Extract the [X, Y] coordinate from the center of the cell holding the provided text.  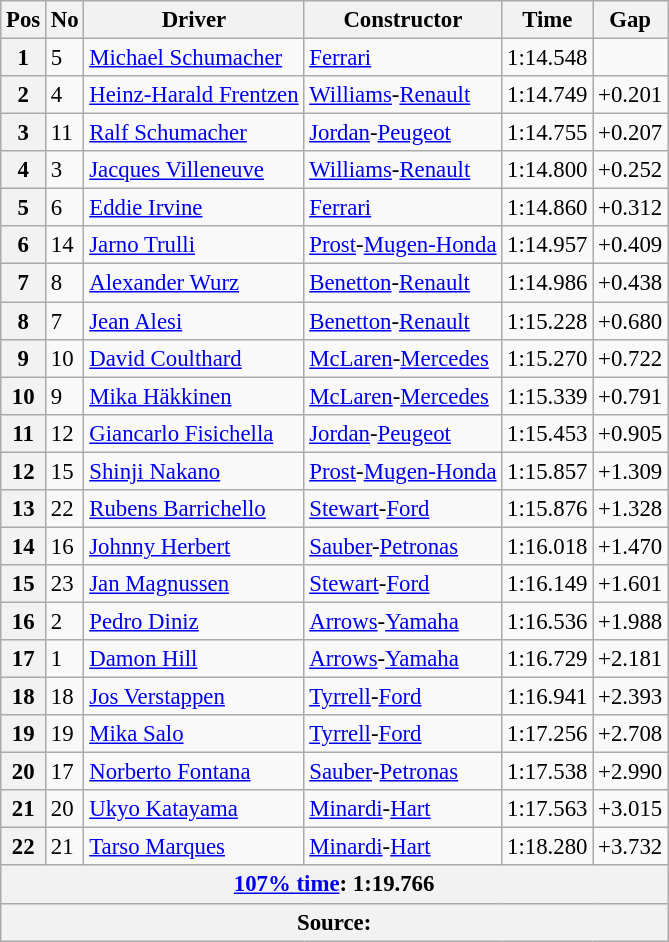
Time [548, 20]
1:14.800 [548, 170]
+3.015 [630, 809]
Giancarlo Fisichella [194, 433]
Shinji Nakano [194, 471]
1:17.256 [548, 734]
1:15.228 [548, 321]
1:16.018 [548, 546]
Source: [334, 922]
+1.988 [630, 621]
1:16.729 [548, 659]
107% time: 1:19.766 [334, 885]
Gap [630, 20]
13 [24, 509]
Tarso Marques [194, 847]
Eddie Irvine [194, 208]
1:14.860 [548, 208]
+0.722 [630, 358]
Heinz-Harald Frentzen [194, 95]
Mika Häkkinen [194, 396]
+0.201 [630, 95]
No [65, 20]
David Coulthard [194, 358]
+0.438 [630, 283]
Jos Verstappen [194, 697]
+0.409 [630, 245]
+0.680 [630, 321]
1:16.536 [548, 621]
1:17.538 [548, 772]
1:17.563 [548, 809]
1:15.876 [548, 509]
+2.708 [630, 734]
Pedro Diniz [194, 621]
+1.470 [630, 546]
+1.328 [630, 509]
+0.312 [630, 208]
1:15.453 [548, 433]
Jan Magnussen [194, 584]
1:14.749 [548, 95]
1:15.339 [548, 396]
Ukyo Katayama [194, 809]
Mika Salo [194, 734]
+1.601 [630, 584]
1:16.149 [548, 584]
1:18.280 [548, 847]
1:16.941 [548, 697]
1:14.957 [548, 245]
Pos [24, 20]
Michael Schumacher [194, 58]
1:14.548 [548, 58]
Constructor [403, 20]
Johnny Herbert [194, 546]
+0.905 [630, 433]
1:14.986 [548, 283]
Jean Alesi [194, 321]
+0.252 [630, 170]
+3.732 [630, 847]
+2.393 [630, 697]
Norberto Fontana [194, 772]
Driver [194, 20]
+0.207 [630, 133]
+1.309 [630, 471]
Jarno Trulli [194, 245]
1:14.755 [548, 133]
Jacques Villeneuve [194, 170]
Damon Hill [194, 659]
+2.181 [630, 659]
1:15.270 [548, 358]
Alexander Wurz [194, 283]
+0.791 [630, 396]
Ralf Schumacher [194, 133]
Rubens Barrichello [194, 509]
23 [65, 584]
+2.990 [630, 772]
1:15.857 [548, 471]
